Return the (X, Y) coordinate for the center point of the cell that contains the specified text.  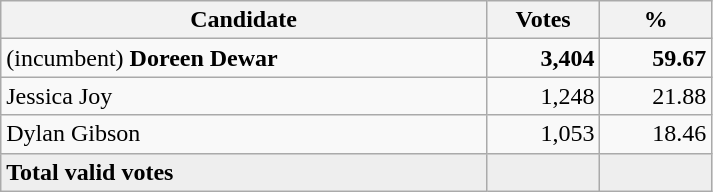
21.88 (656, 96)
Dylan Gibson (244, 134)
1,248 (543, 96)
Votes (543, 20)
18.46 (656, 134)
3,404 (543, 58)
% (656, 20)
Candidate (244, 20)
Jessica Joy (244, 96)
(incumbent) Doreen Dewar (244, 58)
Total valid votes (244, 172)
59.67 (656, 58)
1,053 (543, 134)
